Return [X, Y] of the center of cell containing provided text 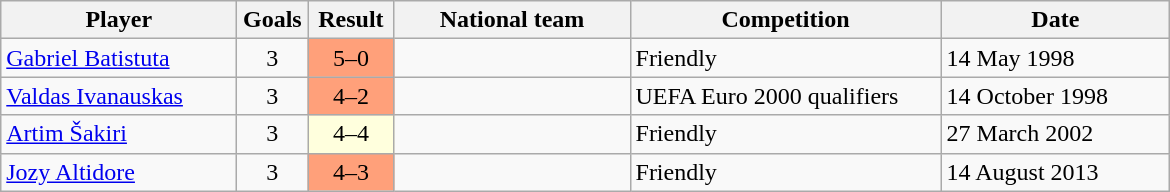
14 October 1998 [1056, 96]
Valdas Ivanauskas [119, 96]
14 August 2013 [1056, 172]
Result [351, 20]
14 May 1998 [1056, 58]
27 March 2002 [1056, 134]
4–4 [351, 134]
Goals [272, 20]
UEFA Euro 2000 qualifiers [786, 96]
Gabriel Batistuta [119, 58]
National team [512, 20]
4–2 [351, 96]
4–3 [351, 172]
Player [119, 20]
Jozy Altidore [119, 172]
Competition [786, 20]
5–0 [351, 58]
Date [1056, 20]
Artim Šakiri [119, 134]
